From the cell containing the given text, extract its center point as (X, Y) coordinate. 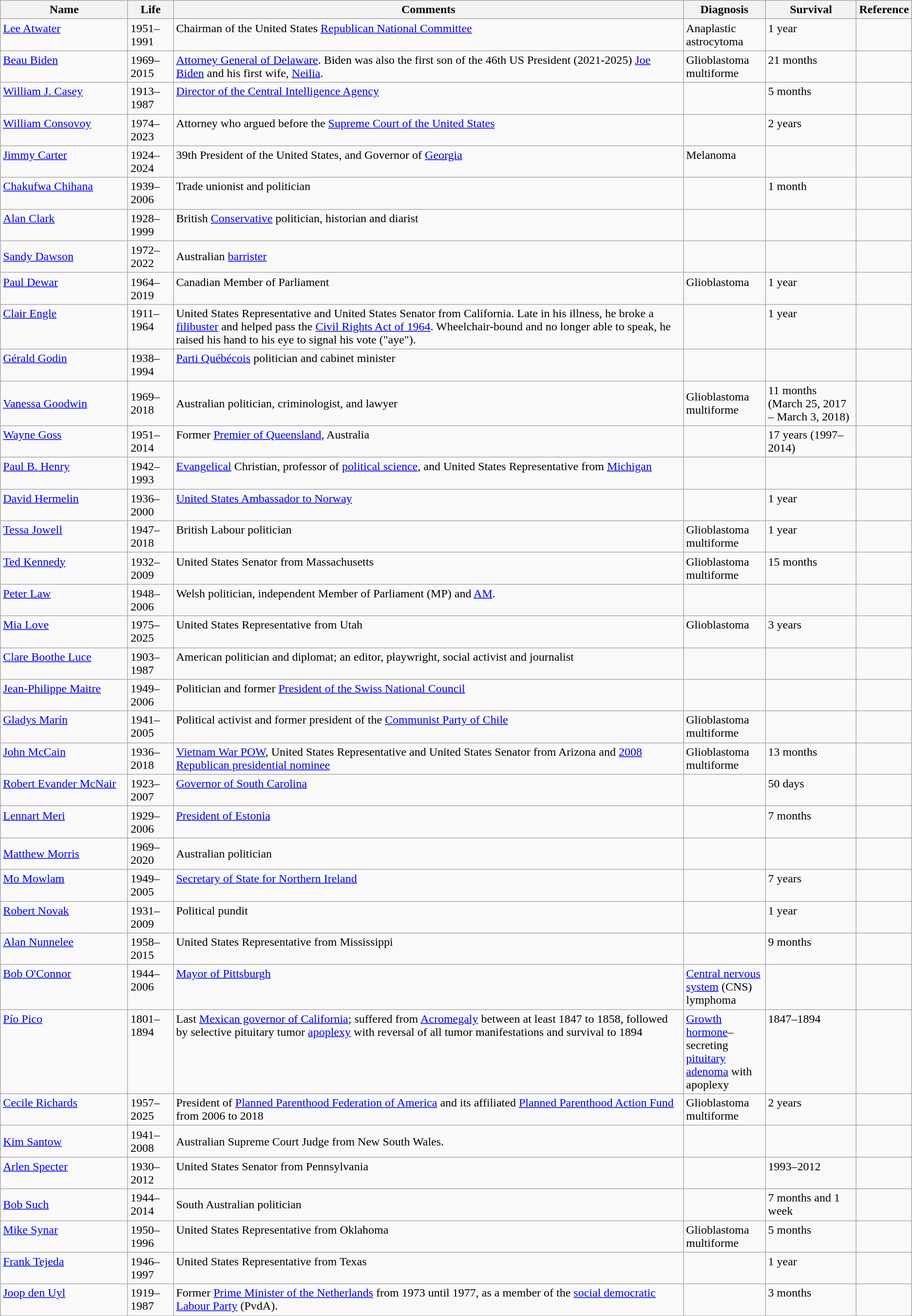
Trade unionist and politician (429, 193)
1951–1991 (150, 35)
39th President of the United States, and Governor of Georgia (429, 162)
1942–1993 (150, 474)
Robert Novak (64, 917)
3 years (811, 631)
Parti Québécois politician and cabinet minister (429, 364)
Mo Mowlam (64, 885)
South Australian politician (429, 1204)
Growth hormone–secreting pituitary adenoma with apoplexy (724, 1051)
Survival (811, 10)
Gladys Marín (64, 727)
Central nervous system (CNS) lymphoma (724, 987)
Chairman of the United States Republican National Committee (429, 35)
1944–2006 (150, 987)
Alan Clark (64, 225)
1950–1996 (150, 1237)
1947–2018 (150, 537)
1946–1997 (150, 1268)
Pío Pico (64, 1051)
Paul Dewar (64, 288)
1801–1894 (150, 1051)
Political pundit (429, 917)
1958–2015 (150, 949)
1972–2022 (150, 256)
Name (64, 10)
Matthew Morris (64, 854)
1964–2019 (150, 288)
William J. Casey (64, 98)
Political activist and former president of the Communist Party of Chile (429, 727)
1919–1987 (150, 1300)
British Labour politician (429, 537)
Life (150, 10)
1929–2006 (150, 821)
7 months (811, 821)
1949–2005 (150, 885)
1931–2009 (150, 917)
Paul B. Henry (64, 474)
Australian Supreme Court Judge from New South Wales. (429, 1141)
Clair Engle (64, 326)
Australian politician (429, 854)
15 months (811, 568)
Tessa Jowell (64, 537)
Joop den Uyl (64, 1300)
Robert Evander McNair (64, 790)
1923–2007 (150, 790)
17 years (1997–2014) (811, 441)
United States Representative from Texas (429, 1268)
1911–1964 (150, 326)
1969–2020 (150, 854)
1975–2025 (150, 631)
Governor of South Carolina (429, 790)
United States Representative from Utah (429, 631)
1936–2000 (150, 505)
1936–2018 (150, 758)
1928–1999 (150, 225)
1938–1994 (150, 364)
United States Senator from Massachusetts (429, 568)
Bob O'Connor (64, 987)
Beau Biden (64, 66)
Cecile Richards (64, 1110)
Canadian Member of Parliament (429, 288)
1969–2015 (150, 66)
United States Representative from Oklahoma (429, 1237)
Bob Such (64, 1204)
7 years (811, 885)
Lee Atwater (64, 35)
Clare Boothe Luce (64, 664)
11 months (March 25, 2017 – March 3, 2018) (811, 403)
Frank Tejeda (64, 1268)
Director of the Central Intelligence Agency (429, 98)
7 months and 1 week (811, 1204)
Comments (429, 10)
United States Senator from Pennsylvania (429, 1173)
David Hermelin (64, 505)
Australian politician, criminologist, and lawyer (429, 403)
Evangelical Christian, professor of political science, and United States Representative from Michigan (429, 474)
Melanoma (724, 162)
1993–2012 (811, 1173)
Former Prime Minister of the Netherlands from 1973 until 1977, as a member of the social democratic Labour Party (PvdA). (429, 1300)
1924–2024 (150, 162)
Welsh politician, independent Member of Parliament (MP) and AM. (429, 600)
1913–1987 (150, 98)
50 days (811, 790)
Ted Kennedy (64, 568)
Alan Nunnelee (64, 949)
William Consovoy (64, 130)
1939–2006 (150, 193)
Politician and former President of the Swiss National Council (429, 695)
Sandy Dawson (64, 256)
21 months (811, 66)
President of Planned Parenthood Federation of America and its affiliated Planned Parenthood Action Fund from 2006 to 2018 (429, 1110)
1949–2006 (150, 695)
1903–1987 (150, 664)
1930–2012 (150, 1173)
Chakufwa Chihana (64, 193)
1 month (811, 193)
1951–2014 (150, 441)
Anaplastic astrocytoma (724, 35)
13 months (811, 758)
Vietnam War POW, United States Representative and United States Senator from Arizona and 2008 Republican presidential nominee (429, 758)
1957–2025 (150, 1110)
British Conservative politician, historian and diarist (429, 225)
Reference (884, 10)
Australian barrister (429, 256)
Attorney who argued before the Supreme Court of the United States (429, 130)
Peter Law (64, 600)
President of Estonia (429, 821)
Arlen Specter (64, 1173)
Mayor of Pittsburgh (429, 987)
1974–2023 (150, 130)
1969–2018 (150, 403)
Attorney General of Delaware. Biden was also the first son of the 46th US President (2021-2025) Joe Biden and his first wife, Neilia. (429, 66)
Secretary of State for Northern Ireland (429, 885)
United States Representative from Mississippi (429, 949)
United States Ambassador to Norway (429, 505)
Lennart Meri (64, 821)
Diagnosis (724, 10)
Jimmy Carter (64, 162)
John McCain (64, 758)
Former Premier of Queensland, Australia (429, 441)
Gérald Godin (64, 364)
Mia Love (64, 631)
Wayne Goss (64, 441)
1941–2008 (150, 1141)
Vanessa Goodwin (64, 403)
1941–2005 (150, 727)
1932–2009 (150, 568)
Jean-Philippe Maitre (64, 695)
American politician and diplomat; an editor, playwright, social activist and journalist (429, 664)
3 months (811, 1300)
Mike Synar (64, 1237)
Kim Santow (64, 1141)
9 months (811, 949)
1847–1894 (811, 1051)
1944–2014 (150, 1204)
1948–2006 (150, 600)
